Find where the given text appears and provide that cell's center as (x, y) coordinate. 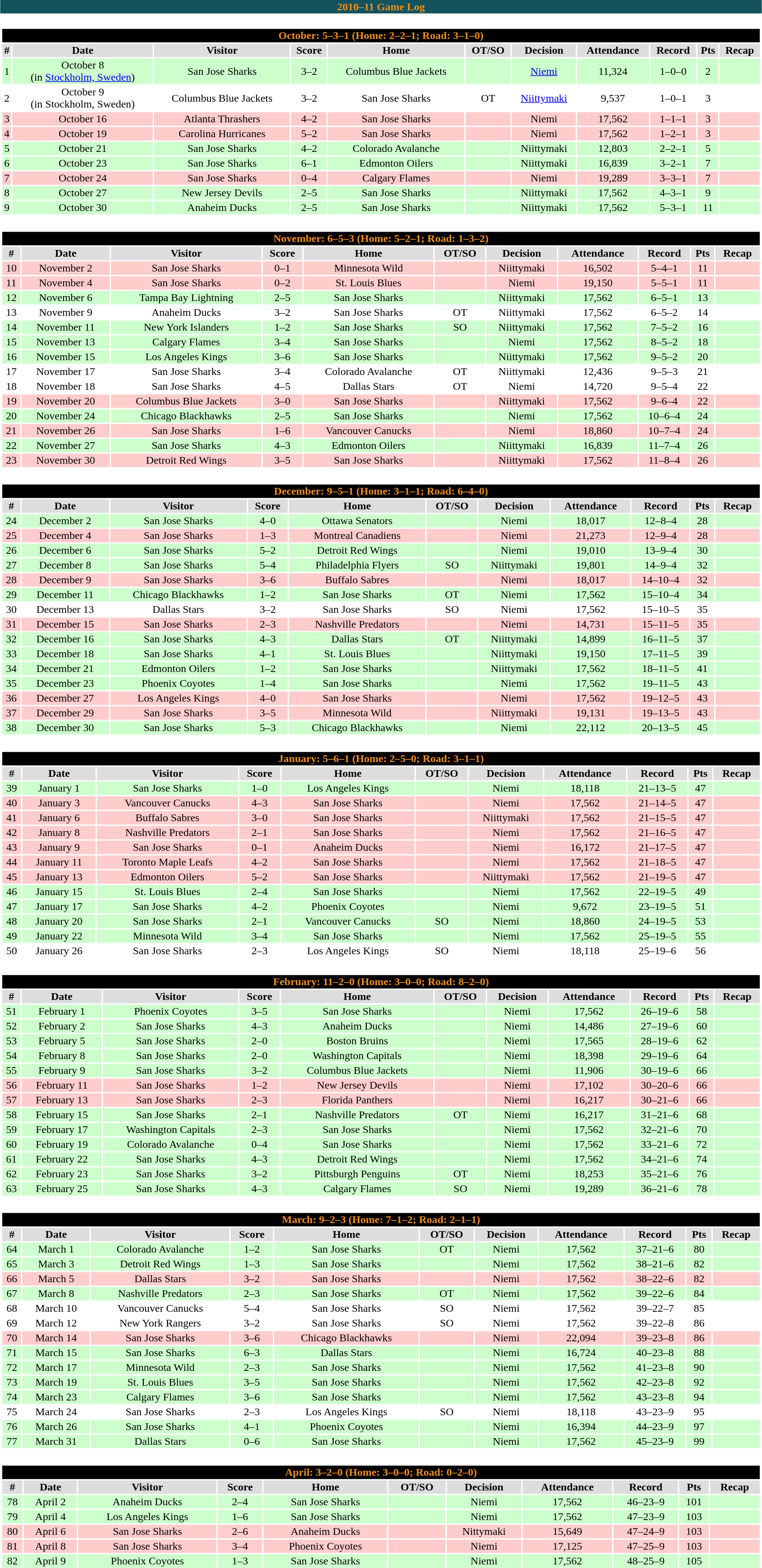
19 (11, 401)
November 18 (65, 387)
17,102 (589, 1086)
January 15 (59, 892)
39–22–6 (655, 1293)
12,803 (613, 148)
63 (11, 1189)
6–5–2 (664, 312)
41–23–8 (655, 1368)
32–21–6 (659, 1129)
March 5 (56, 1279)
Atlanta Thrashers (222, 119)
October 16 (82, 119)
6 (7, 164)
March 24 (56, 1412)
March 8 (56, 1293)
33–21–6 (659, 1145)
81 (13, 1546)
35–21–6 (659, 1174)
1–2–1 (673, 134)
15,649 (567, 1532)
101 (694, 1502)
15–11–5 (661, 624)
43–23–9 (655, 1412)
19–13–5 (661, 713)
54 (11, 1056)
5–5–1 (664, 283)
42 (12, 833)
November 15 (65, 357)
73 (12, 1382)
90 (699, 1368)
1 (7, 71)
25–19–6 (657, 951)
13–9–4 (661, 551)
1–4 (268, 683)
43–23–8 (655, 1397)
October 21 (82, 148)
16,172 (585, 847)
1–0 (260, 788)
1–1–1 (673, 119)
December 16 (65, 639)
March 3 (56, 1264)
March 10 (56, 1309)
44 (12, 862)
69 (12, 1323)
December 11 (65, 594)
20–13–5 (661, 728)
4–5 (283, 387)
30–19–6 (659, 1070)
29 (11, 594)
9–5–2 (664, 357)
19,010 (591, 551)
21–17–5 (657, 847)
March 31 (56, 1441)
February 25 (62, 1189)
1–0–0 (673, 71)
84 (699, 1293)
46–23–9 (646, 1502)
9–6–4 (664, 401)
December 29 (65, 713)
2–2–1 (673, 148)
January 22 (59, 936)
December 23 (65, 683)
10 (11, 268)
9–5–4 (664, 387)
47–24–9 (646, 1532)
25 (11, 535)
6–5–1 (664, 298)
February 23 (62, 1174)
February 19 (62, 1145)
April: 3–2–0 (Home: 3–0–0; Road: 0–2–0) (381, 1473)
Florida Panthers (357, 1100)
April 4 (50, 1516)
December 27 (65, 698)
21–15–5 (657, 818)
71 (12, 1353)
21–16–5 (657, 833)
23–19–5 (657, 906)
March 14 (56, 1338)
March 26 (56, 1427)
37–21–6 (655, 1249)
March 19 (56, 1382)
99 (699, 1441)
42–23–8 (655, 1382)
Boston Bruins (357, 1041)
Ottawa Senators (357, 521)
January 9 (59, 847)
48 (12, 922)
November 2 (65, 268)
16,394 (581, 1427)
27 (11, 565)
4 (7, 134)
October 30 (82, 207)
November 27 (65, 446)
April 9 (50, 1561)
12–9–4 (661, 535)
March 23 (56, 1397)
February 2 (62, 1026)
14–9–4 (661, 565)
Philadelphia Flyers (357, 565)
October 8(in Stockholm, Sweden) (82, 71)
14–10–4 (661, 580)
16,724 (581, 1353)
9–5–3 (664, 371)
47–23–9 (646, 1516)
February 15 (62, 1115)
19,131 (591, 713)
24–19–5 (657, 922)
39–22–7 (655, 1309)
November 30 (65, 460)
14,731 (591, 624)
17,565 (589, 1041)
85 (699, 1309)
New York Rangers (160, 1323)
65 (12, 1264)
57 (11, 1100)
February 22 (62, 1159)
November 9 (65, 312)
October 9(in Stockholm, Sweden) (82, 98)
December 6 (65, 551)
22,094 (581, 1338)
33 (11, 654)
December 30 (65, 728)
19–12–5 (661, 698)
9,672 (585, 906)
November 13 (65, 342)
38–22–6 (655, 1279)
17 (11, 371)
95 (699, 1412)
11–8–4 (664, 460)
39–22–8 (655, 1323)
18,253 (589, 1174)
92 (699, 1382)
40–23–8 (655, 1353)
Nittymaki (484, 1532)
March 12 (56, 1323)
October 27 (82, 193)
November 26 (65, 431)
30–21–6 (659, 1100)
18,398 (589, 1056)
Montreal Canadiens (357, 535)
97 (699, 1427)
75 (12, 1412)
November: 6–5–3 (Home: 5–2–1; Road: 1–3–2) (381, 239)
16–11–5 (661, 639)
31–21–6 (659, 1115)
22–19–5 (657, 892)
10–7–4 (664, 431)
26–19–6 (659, 1011)
February 8 (62, 1056)
February 9 (62, 1070)
3–2–1 (673, 164)
March 1 (56, 1249)
22,112 (591, 728)
18–11–5 (661, 669)
21–14–5 (657, 803)
April 2 (50, 1502)
4–3–1 (673, 193)
21–19–5 (657, 877)
New York Islanders (186, 327)
January 20 (59, 922)
October: 5–3–1 (Home: 2–2–1; Road: 3–1–0) (381, 35)
6–1 (309, 164)
November 20 (65, 401)
0–6 (252, 1441)
April 6 (50, 1532)
February: 11–2–0 (Home: 3–0–0; Road: 8–2–0) (381, 982)
January: 5–6–1 (Home: 2–5–0; Road: 3–1–1) (381, 758)
November 17 (65, 371)
December 18 (65, 654)
January 6 (59, 818)
February 5 (62, 1041)
15–10–4 (661, 594)
48–25–9 (646, 1561)
November 11 (65, 327)
44–23–9 (655, 1427)
November 4 (65, 283)
23 (11, 460)
11–7–4 (664, 446)
10–6–4 (664, 416)
Carolina Hurricanes (222, 134)
14,899 (591, 639)
11,906 (589, 1070)
9,537 (613, 98)
Tampa Bay Lightning (186, 298)
December 4 (65, 535)
8–5–2 (664, 342)
7–5–2 (664, 327)
12–8–4 (661, 521)
15–10–5 (661, 610)
28–19–6 (659, 1041)
29–19–6 (659, 1056)
December 2 (65, 521)
December 15 (65, 624)
5–4–1 (664, 268)
January 13 (59, 877)
8 (7, 193)
38 (11, 728)
17–11–5 (661, 654)
12 (11, 298)
21–18–5 (657, 862)
January 3 (59, 803)
March 15 (56, 1353)
5–3–1 (673, 207)
31 (11, 624)
61 (11, 1159)
21–13–5 (657, 788)
47–25–9 (646, 1546)
December 21 (65, 669)
5–3 (268, 728)
0–2 (283, 283)
14,486 (589, 1026)
2–6 (240, 1532)
46 (12, 892)
March 17 (56, 1368)
88 (699, 1353)
17,125 (567, 1546)
February 11 (62, 1086)
67 (12, 1293)
January 8 (59, 833)
40 (12, 803)
1–0–1 (673, 98)
January 11 (59, 862)
November 24 (65, 416)
94 (699, 1397)
December: 9–5–1 (Home: 3–1–1; Road: 6–4–0) (381, 491)
11,324 (613, 71)
February 17 (62, 1129)
Toronto Maple Leafs (167, 862)
December 8 (65, 565)
November 6 (65, 298)
19,801 (591, 565)
October 19 (82, 134)
January 17 (59, 906)
March: 9–2–3 (Home: 7–1–2; Road: 2–1–1) (381, 1220)
25–19–5 (657, 936)
December 9 (65, 580)
38–21–6 (655, 1264)
16,502 (598, 268)
April 8 (50, 1546)
21,273 (591, 535)
January 26 (59, 951)
2010–11 Game Log (381, 7)
36 (11, 698)
79 (13, 1516)
3–3–1 (673, 178)
6–3 (252, 1353)
December 13 (65, 610)
27–19–6 (659, 1026)
15 (11, 342)
October 24 (82, 178)
34–21–6 (659, 1159)
39–23–8 (655, 1338)
45–23–9 (655, 1441)
36–21–6 (659, 1189)
50 (12, 951)
12,436 (598, 371)
105 (694, 1561)
19–11–5 (661, 683)
14,720 (598, 387)
30–20–6 (659, 1086)
59 (11, 1129)
February 13 (62, 1100)
77 (12, 1441)
52 (11, 1026)
February 1 (62, 1011)
October 23 (82, 164)
Pittsburgh Penguins (357, 1174)
January 1 (59, 788)
